Scan for the cell matching the given text and deliver its [x, y] coordinate at center. 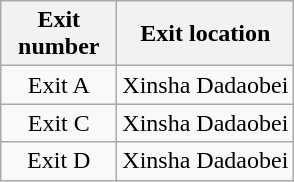
Exit location [206, 34]
Exit A [59, 85]
Exit D [59, 161]
Exit number [59, 34]
Exit C [59, 123]
